Identify which cell holds the provided text, then report its (X, Y) central coordinate. 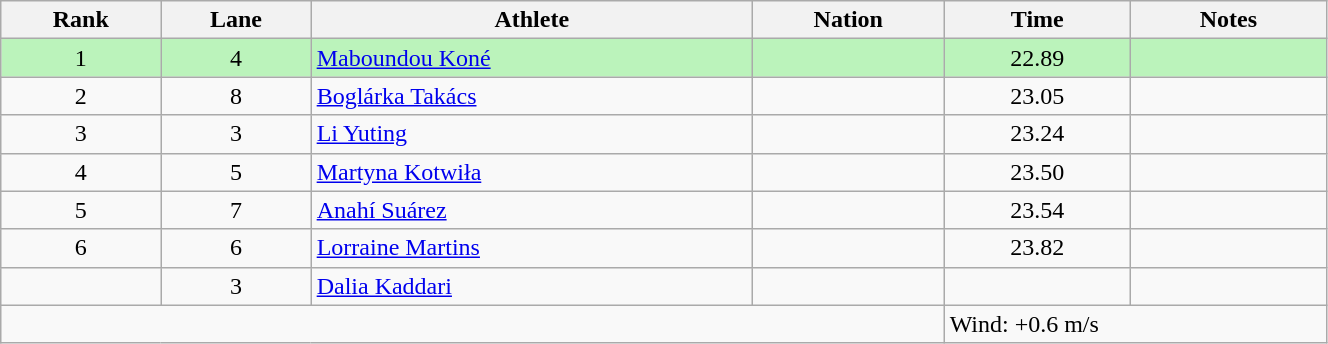
7 (236, 210)
22.89 (1037, 58)
23.05 (1037, 96)
1 (81, 58)
Lorraine Martins (532, 248)
8 (236, 96)
Athlete (532, 20)
Rank (81, 20)
Lane (236, 20)
23.82 (1037, 248)
Anahí Suárez (532, 210)
2 (81, 96)
Dalia Kaddari (532, 286)
Li Yuting (532, 134)
Maboundou Koné (532, 58)
23.50 (1037, 172)
23.24 (1037, 134)
Time (1037, 20)
Boglárka Takács (532, 96)
Notes (1228, 20)
Martyna Kotwiła (532, 172)
Nation (848, 20)
23.54 (1037, 210)
Wind: +0.6 m/s (1135, 324)
